For the text-containing cell, return its midpoint in (x, y) coordinate format. 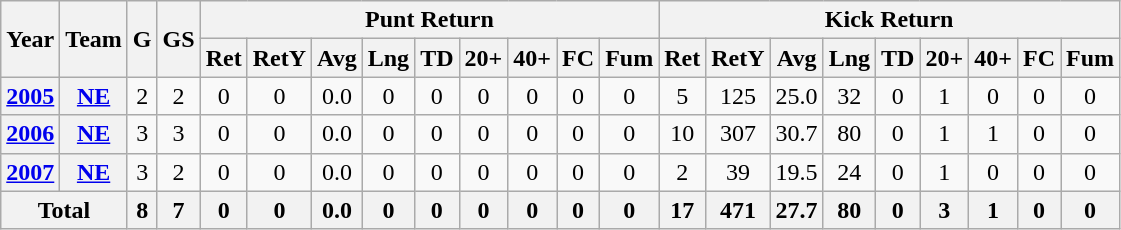
17 (682, 210)
10 (682, 134)
5 (682, 96)
GS (178, 39)
2005 (30, 96)
19.5 (796, 172)
24 (849, 172)
307 (738, 134)
Kick Return (890, 20)
8 (142, 210)
27.7 (796, 210)
125 (738, 96)
G (142, 39)
471 (738, 210)
7 (178, 210)
32 (849, 96)
Punt Return (430, 20)
2006 (30, 134)
39 (738, 172)
30.7 (796, 134)
Total (64, 210)
25.0 (796, 96)
Year (30, 39)
2007 (30, 172)
Team (94, 39)
